Return the [x, y] coordinate for the center point of the cell that contains the specified text.  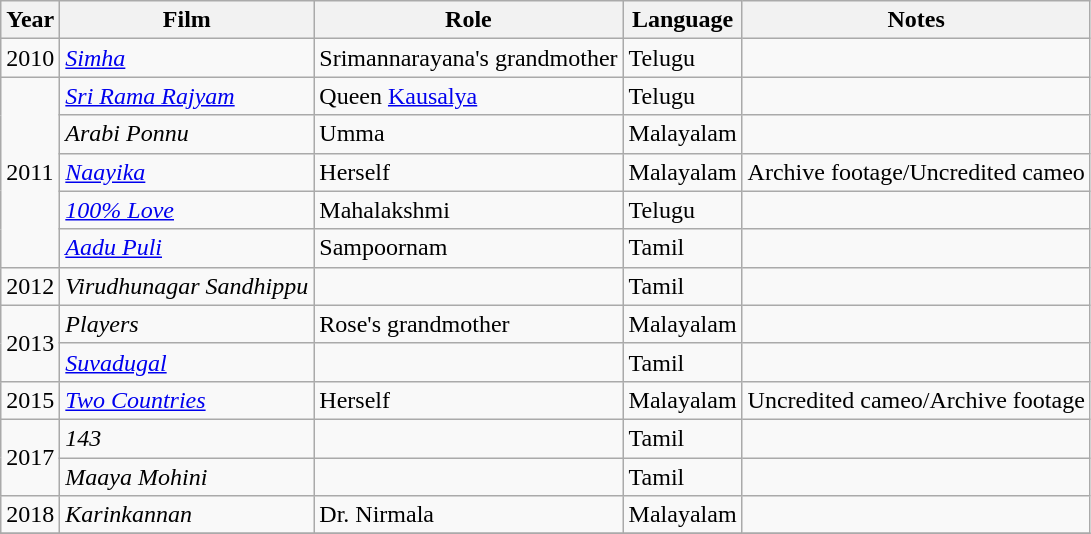
Role [468, 20]
Srimannarayana's grandmother [468, 58]
Archive footage/Uncredited cameo [916, 172]
Virudhunagar Sandhippu [187, 286]
2013 [30, 343]
100% Love [187, 210]
Film [187, 20]
Suvadugal [187, 362]
Naayika [187, 172]
Language [682, 20]
Notes [916, 20]
Umma [468, 134]
Two Countries [187, 400]
Uncredited cameo/Archive footage [916, 400]
Sampoornam [468, 248]
2015 [30, 400]
2017 [30, 457]
Sri Rama Rajyam [187, 96]
2012 [30, 286]
Arabi Ponnu [187, 134]
Dr. Nirmala [468, 515]
Aadu Puli [187, 248]
2011 [30, 172]
Players [187, 324]
Simha [187, 58]
143 [187, 438]
2010 [30, 58]
Year [30, 20]
Maaya Mohini [187, 477]
Rose's grandmother [468, 324]
Karinkannan [187, 515]
2018 [30, 515]
Mahalakshmi [468, 210]
Queen Kausalya [468, 96]
